Search for the cell housing the specified text and yield its (x, y) center coordinate. 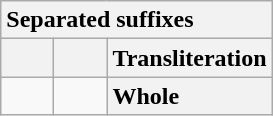
Separated suffixes (136, 20)
Whole (190, 96)
Transliteration (190, 58)
